Detect which cell encompasses the target text, then output its (X, Y) center coordinate. 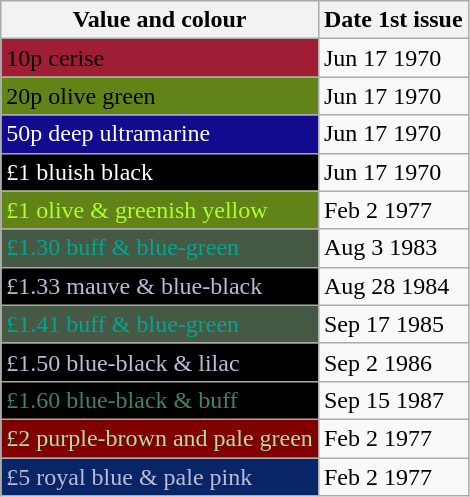
Aug 3 1983 (393, 248)
Value and colour (160, 20)
£1 olive & greenish yellow (160, 210)
£2 purple-brown and pale green (160, 438)
£1.33 mauve & blue-black (160, 286)
£1.50 blue-black & lilac (160, 362)
Sep 2 1986 (393, 362)
50p deep ultramarine (160, 134)
£1.30 buff & blue-green (160, 248)
Date 1st issue (393, 20)
Sep 15 1987 (393, 400)
£1.41 buff & blue-green (160, 324)
10p cerise (160, 58)
Aug 28 1984 (393, 286)
£1.60 blue-black & buff (160, 400)
Sep 17 1985 (393, 324)
20p olive green (160, 96)
£1 bluish black (160, 172)
£5 royal blue & pale pink (160, 477)
